Determine the [X, Y] coordinate at the center of the cell enclosing the given text.  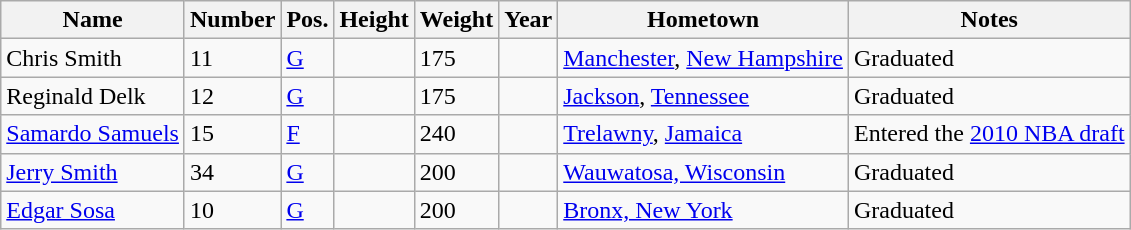
Jackson, Tennessee [704, 96]
F [308, 134]
Bronx, New York [704, 210]
Wauwatosa, Wisconsin [704, 172]
11 [232, 58]
Name [93, 20]
Edgar Sosa [93, 210]
34 [232, 172]
15 [232, 134]
12 [232, 96]
Trelawny, Jamaica [704, 134]
Manchester, New Hampshire [704, 58]
Weight [456, 20]
Samardo Samuels [93, 134]
Entered the 2010 NBA draft [989, 134]
Hometown [704, 20]
Notes [989, 20]
Number [232, 20]
Jerry Smith [93, 172]
240 [456, 134]
Chris Smith [93, 58]
Pos. [308, 20]
Year [528, 20]
Reginald Delk [93, 96]
Height [374, 20]
10 [232, 210]
